For the text-containing cell, return its midpoint in [x, y] coordinate format. 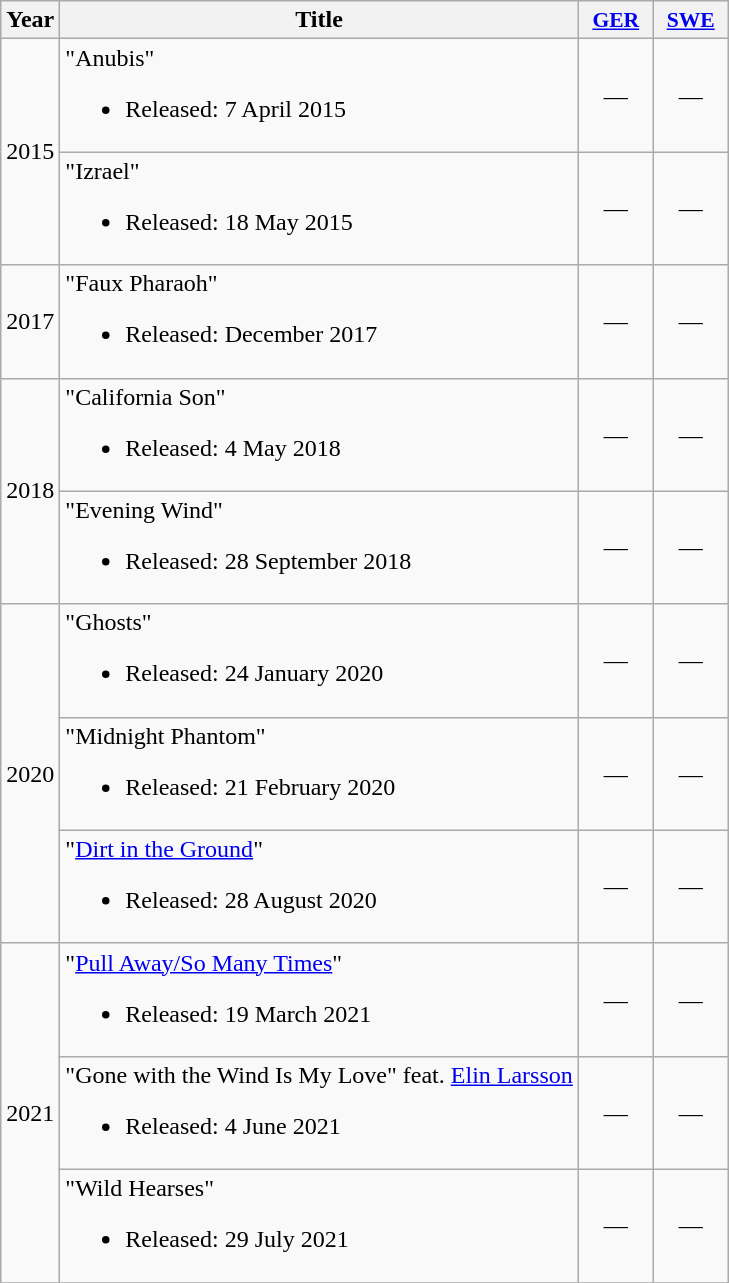
"Faux Pharaoh"Released: December 2017 [320, 322]
"Evening Wind"Released: 28 September 2018 [320, 548]
"Gone with the Wind Is My Love" feat. Elin LarssonReleased: 4 June 2021 [320, 1112]
"Wild Hearses"Released: 29 July 2021 [320, 1226]
"California Son"Released: 4 May 2018 [320, 434]
Year [30, 20]
2017 [30, 322]
"Midnight Phantom"Released: 21 February 2020 [320, 774]
2015 [30, 152]
SWE [690, 20]
"Anubis"Released: 7 April 2015 [320, 96]
GER [616, 20]
2020 [30, 774]
2018 [30, 491]
"Pull Away/So Many Times"Released: 19 March 2021 [320, 1000]
"Izrael"Released: 18 May 2015 [320, 208]
2021 [30, 1112]
"Ghosts"Released: 24 January 2020 [320, 660]
Title [320, 20]
"Dirt in the Ground"Released: 28 August 2020 [320, 886]
